Locate the cell with the specified text and output its [X, Y] center coordinate. 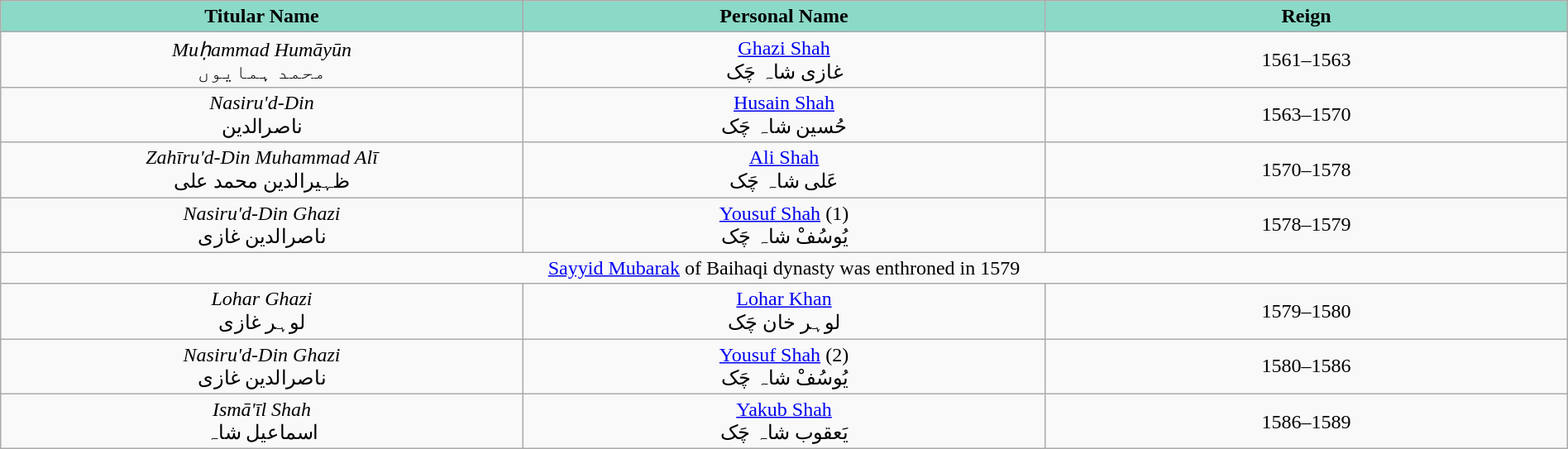
Muḥammad Humāyūnمحمد ہمایوں [262, 60]
Ismā'īl Shahاسماعیل شاہ [262, 422]
Lohar Ghaziلوہر غازی [262, 311]
Reign [1307, 17]
Husain Shahحُسین شاہ چَک [784, 114]
Ghazi Shahغازی شاہ چَک [784, 60]
1561–1563 [1307, 60]
1586–1589 [1307, 422]
Yakub Shahیَعقوب شاہ چَک [784, 422]
1578–1579 [1307, 225]
Ali Shahعَلی شاہ چَک [784, 170]
Titular Name [262, 17]
Nasiru'd-Dinناصرالدین [262, 114]
1579–1580 [1307, 311]
Sayyid Mubarak of Baihaqi dynasty was enthroned in 1579 [784, 268]
1580–1586 [1307, 367]
Yousuf Shah (1)یُوسُفْ شاہ چَک [784, 225]
Zahīru'd-Din Muhammad Alīظہیرالدین محمد علی [262, 170]
Yousuf Shah (2)یُوسُفْ شاہ چَک [784, 367]
1570–1578 [1307, 170]
Personal Name [784, 17]
Lohar Khanلوہر خان چَک [784, 311]
1563–1570 [1307, 114]
